Pinpoint the cell where the given text exists, returning its (X, Y) midpoint coordinate. 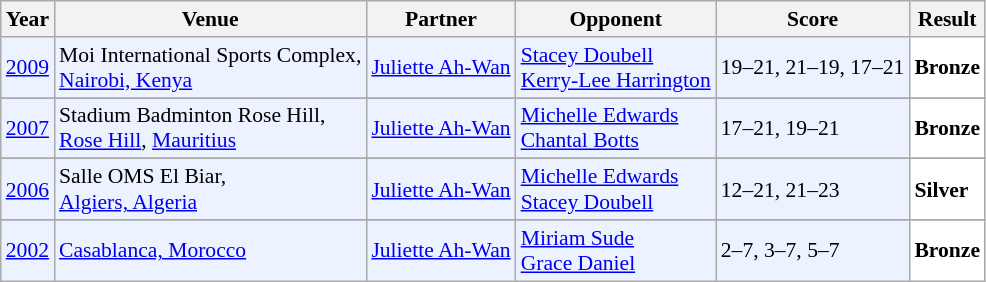
Casablanca, Morocco (210, 250)
Salle OMS El Biar,Algiers, Algeria (210, 190)
Moi International Sports Complex,Nairobi, Kenya (210, 68)
2006 (28, 190)
Michelle Edwards Stacey Doubell (616, 190)
12–21, 21–23 (813, 190)
Stacey Doubell Kerry-Lee Harrington (616, 68)
2002 (28, 250)
Silver (947, 190)
Opponent (616, 19)
Michelle Edwards Chantal Botts (616, 128)
2007 (28, 128)
Venue (210, 19)
2–7, 3–7, 5–7 (813, 250)
Miriam Sude Grace Daniel (616, 250)
17–21, 19–21 (813, 128)
Partner (440, 19)
19–21, 21–19, 17–21 (813, 68)
Year (28, 19)
Result (947, 19)
Stadium Badminton Rose Hill,Rose Hill, Mauritius (210, 128)
Score (813, 19)
2009 (28, 68)
